Return the [x, y] coordinate for the center point of the cell that contains the specified text.  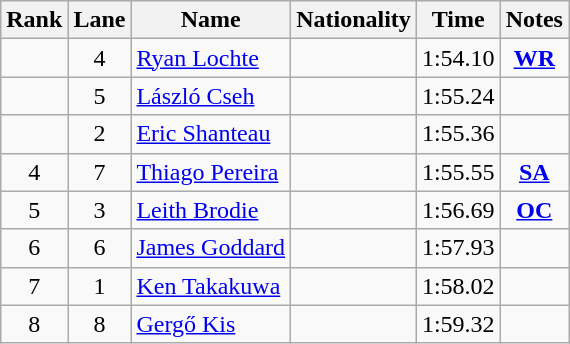
Name [211, 20]
Lane [100, 20]
Nationality [354, 20]
James Goddard [211, 248]
1:55.55 [458, 172]
1:57.93 [458, 248]
László Cseh [211, 96]
1:58.02 [458, 286]
1:55.36 [458, 134]
1 [100, 286]
Gergő Kis [211, 324]
Thiago Pereira [211, 172]
Time [458, 20]
Rank [34, 20]
1:56.69 [458, 210]
Notes [534, 20]
2 [100, 134]
Ken Takakuwa [211, 286]
Ryan Lochte [211, 58]
SA [534, 172]
1:54.10 [458, 58]
Leith Brodie [211, 210]
OC [534, 210]
1:59.32 [458, 324]
WR [534, 58]
1:55.24 [458, 96]
3 [100, 210]
Eric Shanteau [211, 134]
